Determine the (X, Y) coordinate at the center of the cell enclosing the given text.  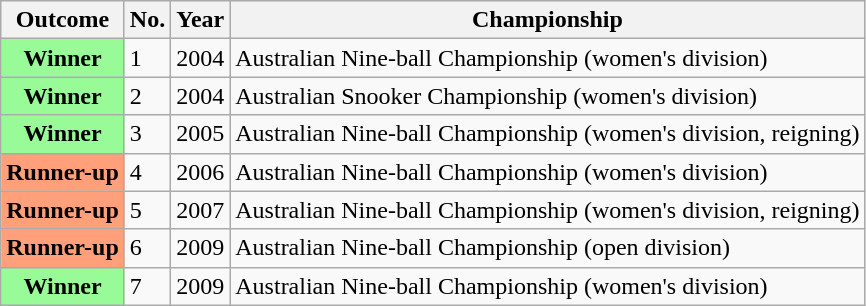
2006 (200, 172)
7 (147, 286)
6 (147, 248)
Australian Snooker Championship (women's division) (548, 96)
Outcome (63, 20)
2 (147, 96)
3 (147, 134)
2005 (200, 134)
Year (200, 20)
Championship (548, 20)
1 (147, 58)
Australian Nine-ball Championship (open division) (548, 248)
2007 (200, 210)
5 (147, 210)
4 (147, 172)
No. (147, 20)
